Return the [x, y] coordinate for the center point of the cell that contains the specified text.  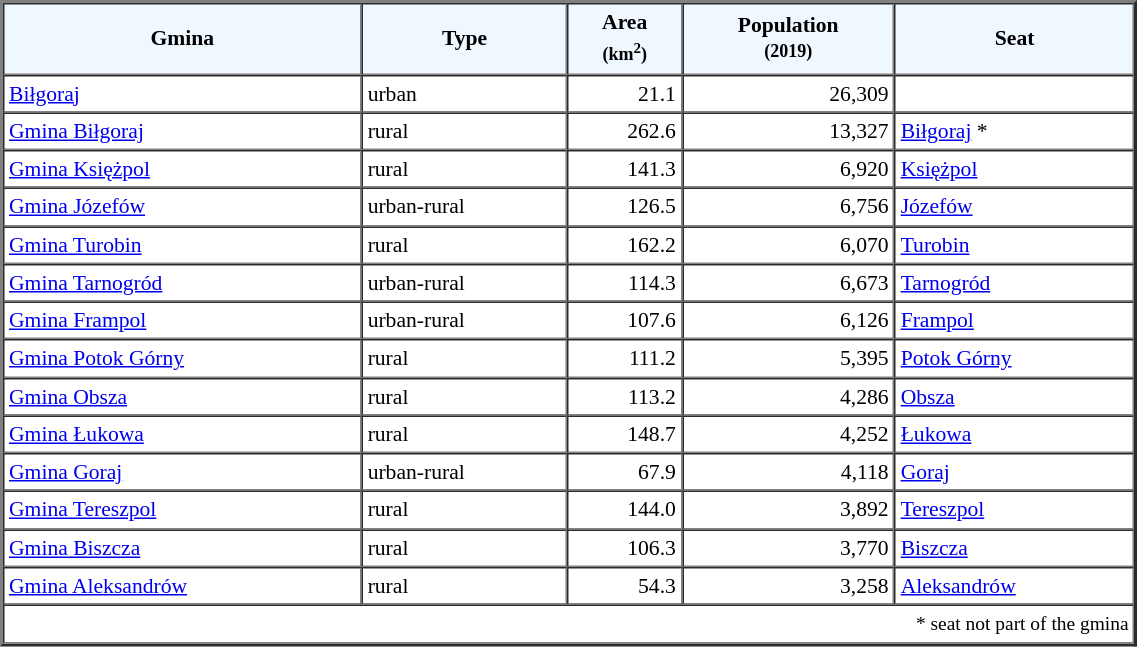
113.2 [625, 396]
6,920 [788, 169]
urban [465, 93]
Gmina Goraj [182, 472]
Gmina Biszcza [182, 548]
162.2 [625, 245]
Tarnogród [1015, 283]
54.3 [625, 586]
144.0 [625, 510]
Goraj [1015, 472]
Gmina Potok Górny [182, 359]
Gmina Frampol [182, 321]
Gmina Turobin [182, 245]
13,327 [788, 131]
Gmina Księżpol [182, 169]
Area(km2) [625, 38]
114.3 [625, 283]
Gmina Aleksandrów [182, 586]
Gmina Łukowa [182, 434]
Józefów [1015, 207]
6,756 [788, 207]
4,118 [788, 472]
148.7 [625, 434]
26,309 [788, 93]
Gmina Józefów [182, 207]
262.6 [625, 131]
Aleksandrów [1015, 586]
Obsza [1015, 396]
107.6 [625, 321]
Tereszpol [1015, 510]
6,070 [788, 245]
Type [465, 38]
4,286 [788, 396]
Population(2019) [788, 38]
Biszcza [1015, 548]
Łukowa [1015, 434]
106.3 [625, 548]
111.2 [625, 359]
Potok Górny [1015, 359]
Gmina Tereszpol [182, 510]
3,892 [788, 510]
4,252 [788, 434]
21.1 [625, 93]
67.9 [625, 472]
Frampol [1015, 321]
5,395 [788, 359]
141.3 [625, 169]
6,126 [788, 321]
Gmina Obsza [182, 396]
Gmina [182, 38]
Biłgoraj * [1015, 131]
Gmina Tarnogród [182, 283]
Biłgoraj [182, 93]
Seat [1015, 38]
Gmina Biłgoraj [182, 131]
Turobin [1015, 245]
126.5 [625, 207]
* seat not part of the gmina [569, 624]
Księżpol [1015, 169]
6,673 [788, 283]
3,770 [788, 548]
3,258 [788, 586]
